Determine the (x, y) coordinate at the center of the cell enclosing the given text.  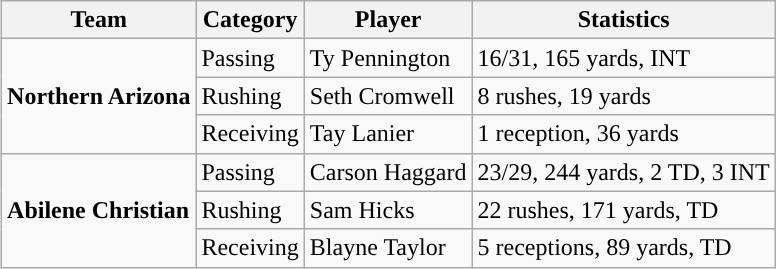
16/31, 165 yards, INT (624, 58)
Northern Arizona (99, 96)
8 rushes, 19 yards (624, 96)
22 rushes, 171 yards, TD (624, 210)
Statistics (624, 20)
Carson Haggard (388, 172)
Seth Cromwell (388, 96)
Category (250, 20)
23/29, 244 yards, 2 TD, 3 INT (624, 172)
Team (99, 20)
Sam Hicks (388, 210)
Player (388, 20)
Ty Pennington (388, 58)
5 receptions, 89 yards, TD (624, 248)
1 reception, 36 yards (624, 134)
Abilene Christian (99, 210)
Tay Lanier (388, 134)
Blayne Taylor (388, 248)
